Pinpoint the cell where the given text exists, returning its (x, y) midpoint coordinate. 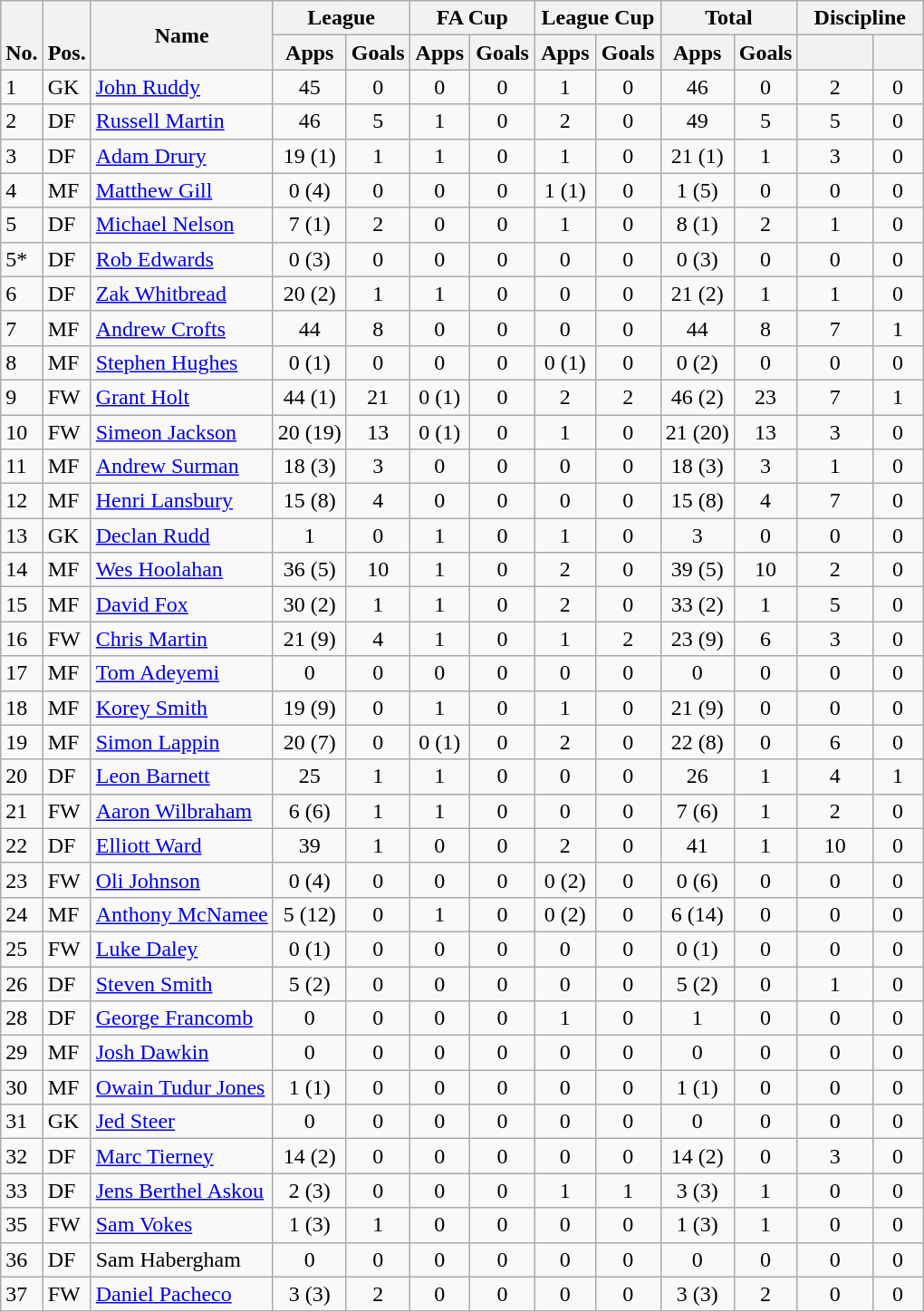
20 (22, 777)
Henri Lansbury (181, 501)
11 (22, 467)
Marc Tierney (181, 1156)
21 (2) (698, 294)
20 (19) (310, 432)
49 (698, 121)
Andrew Surman (181, 467)
19 (1) (310, 156)
Jens Berthel Askou (181, 1191)
32 (22, 1156)
Russell Martin (181, 121)
Chris Martin (181, 639)
Stephen Hughes (181, 362)
19 (9) (310, 708)
0 (6) (698, 880)
Sam Habergham (181, 1259)
Rob Edwards (181, 259)
5 (12) (310, 914)
League Cup (598, 18)
6 (14) (698, 914)
Korey Smith (181, 708)
Discipline (861, 18)
33 (22, 1191)
George Francomb (181, 1018)
16 (22, 639)
Jed Steer (181, 1122)
Oli Johnson (181, 880)
46 (2) (698, 397)
29 (22, 1053)
Andrew Crofts (181, 328)
Pos. (67, 35)
24 (22, 914)
David Fox (181, 604)
39 (5) (698, 570)
Luke Daley (181, 949)
John Ruddy (181, 87)
8 (1) (698, 225)
15 (22, 604)
No. (22, 35)
18 (22, 708)
Josh Dawkin (181, 1053)
Declan Rudd (181, 535)
Simon Lappin (181, 742)
7 (6) (698, 811)
FA Cup (473, 18)
6 (6) (310, 811)
14 (22, 570)
20 (7) (310, 742)
21 (20) (698, 432)
30 (22, 1087)
36 (5) (310, 570)
17 (22, 673)
37 (22, 1294)
Michael Nelson (181, 225)
Tom Adeyemi (181, 673)
Zak Whitbread (181, 294)
22 (8) (698, 742)
5* (22, 259)
45 (310, 87)
League (341, 18)
36 (22, 1259)
Anthony McNamee (181, 914)
Sam Vokes (181, 1225)
39 (310, 845)
35 (22, 1225)
Wes Hoolahan (181, 570)
30 (2) (310, 604)
Grant Holt (181, 397)
44 (1) (310, 397)
31 (22, 1122)
Elliott Ward (181, 845)
Steven Smith (181, 983)
19 (22, 742)
23 (9) (698, 639)
Owain Tudur Jones (181, 1087)
1 (5) (698, 190)
9 (22, 397)
Leon Barnett (181, 777)
Aaron Wilbraham (181, 811)
28 (22, 1018)
Adam Drury (181, 156)
22 (22, 845)
2 (3) (310, 1191)
33 (2) (698, 604)
41 (698, 845)
12 (22, 501)
Total (728, 18)
20 (2) (310, 294)
7 (1) (310, 225)
Daniel Pacheco (181, 1294)
Name (181, 35)
21 (1) (698, 156)
Matthew Gill (181, 190)
Simeon Jackson (181, 432)
